Return [X, Y] of the center of cell containing provided text 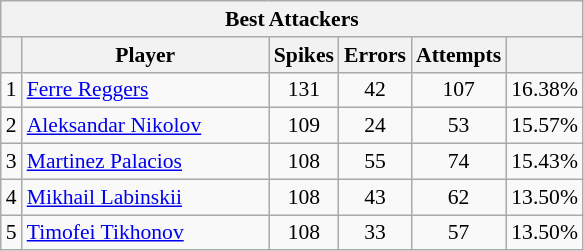
57 [458, 233]
33 [375, 233]
Spikes [304, 55]
Timofei Tikhonov [146, 233]
55 [375, 162]
Errors [375, 55]
53 [458, 126]
Aleksandar Nikolov [146, 126]
107 [458, 90]
Attempts [458, 55]
43 [375, 197]
Best Attackers [292, 19]
109 [304, 126]
5 [12, 233]
74 [458, 162]
15.57% [544, 126]
Player [146, 55]
4 [12, 197]
24 [375, 126]
16.38% [544, 90]
62 [458, 197]
131 [304, 90]
Martinez Palacios [146, 162]
2 [12, 126]
Ferre Reggers [146, 90]
42 [375, 90]
1 [12, 90]
15.43% [544, 162]
3 [12, 162]
Mikhail Labinskii [146, 197]
